From the cell containing the given text, extract its center point as (X, Y) coordinate. 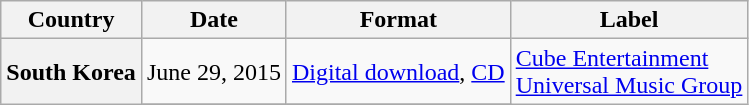
Format (398, 20)
June 29, 2015 (214, 72)
Cube EntertainmentUniversal Music Group (629, 72)
Country (72, 20)
Digital download, CD (398, 72)
South Korea (72, 72)
Label (629, 20)
Date (214, 20)
